Return [X, Y] of the center of cell containing provided text 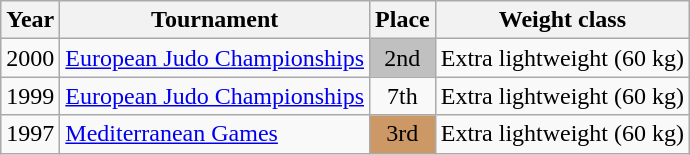
2nd [403, 58]
Weight class [562, 20]
Tournament [215, 20]
7th [403, 96]
2000 [30, 58]
1999 [30, 96]
Place [403, 20]
Mediterranean Games [215, 134]
3rd [403, 134]
1997 [30, 134]
Year [30, 20]
